From the cell containing the given text, extract its center point as (X, Y) coordinate. 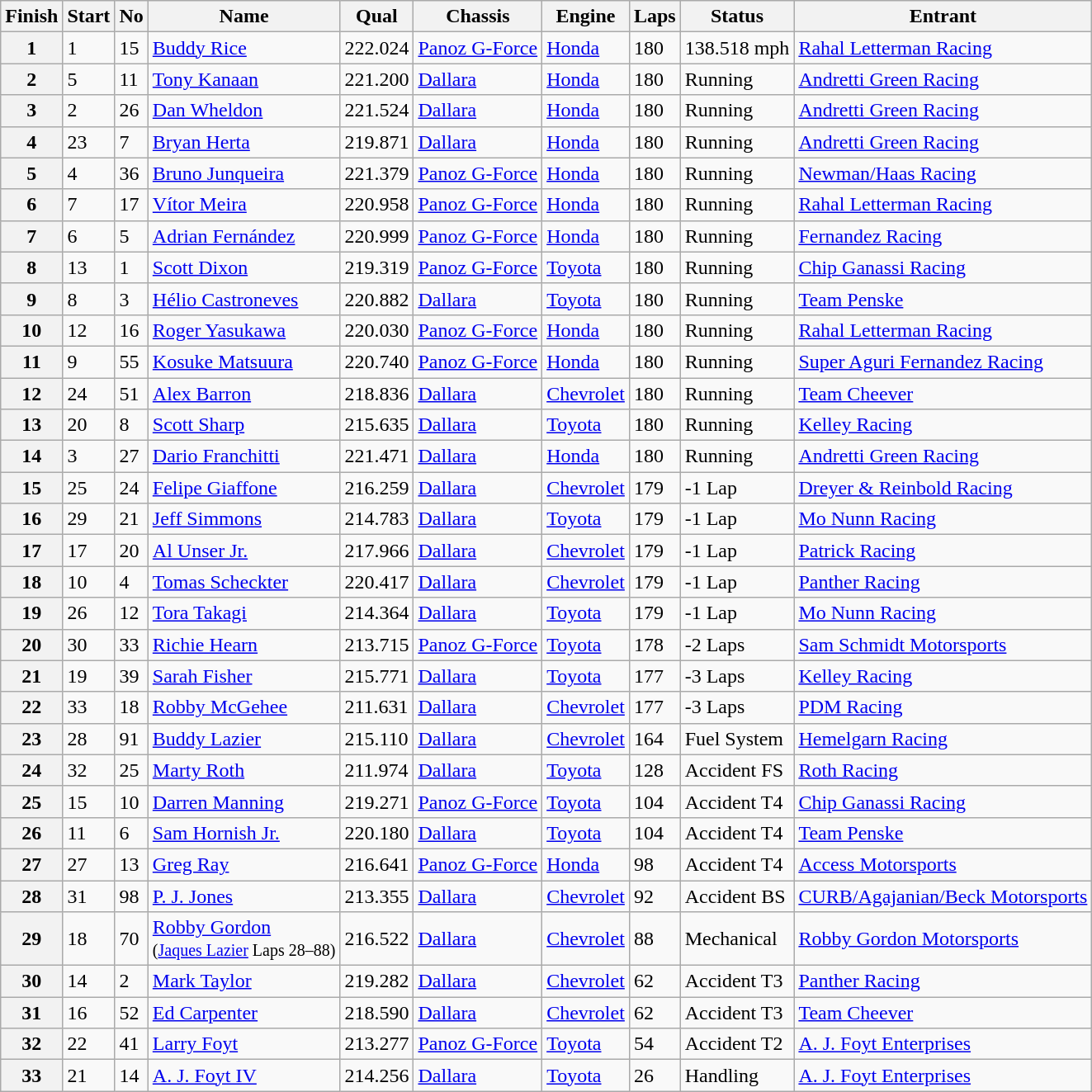
Start (89, 17)
Tora Takagi (244, 613)
Alex Barron (244, 394)
Dan Wheldon (244, 111)
Buddy Lazier (244, 739)
Entrant (943, 17)
Bruno Junqueira (244, 173)
Name (244, 17)
220.958 (376, 205)
Jeff Simmons (244, 519)
Status (737, 17)
Tony Kanaan (244, 79)
Handling (737, 1075)
Dario Franchitti (244, 456)
Greg Ray (244, 864)
92 (655, 896)
Roger Yasukawa (244, 330)
Patrick Racing (943, 551)
164 (655, 739)
Al Unser Jr. (244, 551)
213.277 (376, 1044)
211.974 (376, 770)
Sam Hornish Jr. (244, 833)
88 (655, 939)
219.282 (376, 981)
41 (131, 1044)
Fernandez Racing (943, 236)
214.364 (376, 613)
Mechanical (737, 939)
70 (131, 939)
128 (655, 770)
39 (131, 676)
Larry Foyt (244, 1044)
52 (131, 1013)
Dreyer & Reinbold Racing (943, 488)
221.379 (376, 173)
218.590 (376, 1013)
Engine (586, 17)
214.256 (376, 1075)
Adrian Fernández (244, 236)
Accident BS (737, 896)
Hélio Castroneves (244, 299)
A. J. Foyt IV (244, 1075)
219.319 (376, 267)
Finish (31, 17)
220.180 (376, 833)
Scott Dixon (244, 267)
51 (131, 394)
Sam Schmidt Motorsports (943, 645)
Tomas Scheckter (244, 582)
Roth Racing (943, 770)
215.635 (376, 425)
54 (655, 1044)
Buddy Rice (244, 48)
Accident T2 (737, 1044)
Hemelgarn Racing (943, 739)
Vítor Meira (244, 205)
219.871 (376, 142)
Super Aguri Fernandez Racing (943, 362)
221.524 (376, 111)
Kosuke Matsuura (244, 362)
218.836 (376, 394)
215.110 (376, 739)
Scott Sharp (244, 425)
216.641 (376, 864)
Richie Hearn (244, 645)
No (131, 17)
222.024 (376, 48)
Fuel System (737, 739)
216.522 (376, 939)
Access Motorsports (943, 864)
Darren Manning (244, 801)
Laps (655, 17)
Accident FS (737, 770)
220.882 (376, 299)
215.771 (376, 676)
178 (655, 645)
213.355 (376, 896)
217.966 (376, 551)
Sarah Fisher (244, 676)
-2 Laps (737, 645)
CURB/Agajanian/Beck Motorsports (943, 896)
Qual (376, 17)
55 (131, 362)
Bryan Herta (244, 142)
219.271 (376, 801)
Felipe Giaffone (244, 488)
Robby Gordon Motorsports (943, 939)
138.518 mph (737, 48)
216.259 (376, 488)
PDM Racing (943, 707)
221.471 (376, 456)
36 (131, 173)
Marty Roth (244, 770)
214.783 (376, 519)
220.417 (376, 582)
220.999 (376, 236)
211.631 (376, 707)
91 (131, 739)
Mark Taylor (244, 981)
Robby Gordon(Jaques Lazier Laps 28–88) (244, 939)
213.715 (376, 645)
220.740 (376, 362)
221.200 (376, 79)
Chassis (478, 17)
Robby McGehee (244, 707)
Ed Carpenter (244, 1013)
Newman/Haas Racing (943, 173)
P. J. Jones (244, 896)
220.030 (376, 330)
